Detect which cell encompasses the target text, then output its (x, y) center coordinate. 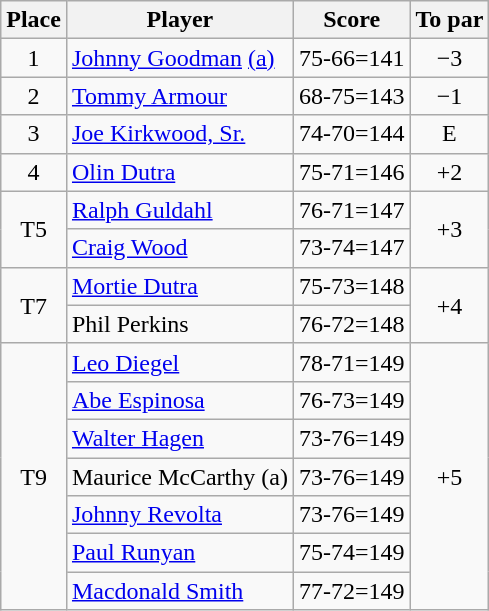
Paul Runyan (180, 553)
Phil Perkins (180, 324)
78-71=149 (352, 362)
2 (34, 96)
Leo Diegel (180, 362)
Place (34, 20)
E (450, 134)
Score (352, 20)
Walter Hagen (180, 438)
3 (34, 134)
T7 (34, 305)
77-72=149 (352, 591)
T9 (34, 476)
73-74=147 (352, 248)
4 (34, 172)
To par (450, 20)
Abe Espinosa (180, 400)
−3 (450, 58)
+4 (450, 305)
Macdonald Smith (180, 591)
75-73=148 (352, 286)
76-73=149 (352, 400)
Craig Wood (180, 248)
1 (34, 58)
Maurice McCarthy (a) (180, 477)
+5 (450, 476)
Mortie Dutra (180, 286)
Johnny Goodman (a) (180, 58)
75-71=146 (352, 172)
Tommy Armour (180, 96)
Olin Dutra (180, 172)
76-71=147 (352, 210)
−1 (450, 96)
Player (180, 20)
Johnny Revolta (180, 515)
75-66=141 (352, 58)
76-72=148 (352, 324)
T5 (34, 229)
Joe Kirkwood, Sr. (180, 134)
+2 (450, 172)
Ralph Guldahl (180, 210)
74-70=144 (352, 134)
68-75=143 (352, 96)
75-74=149 (352, 553)
+3 (450, 229)
